Locate the cell with the specified text and output its (x, y) center coordinate. 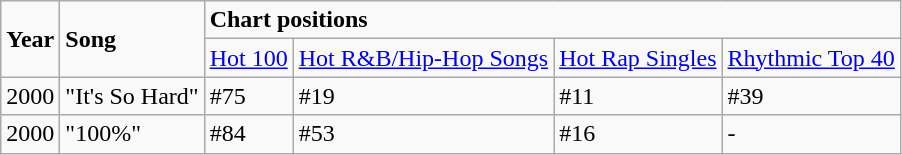
Hot Rap Singles (638, 58)
#75 (248, 96)
Hot 100 (248, 58)
#19 (423, 96)
Chart positions (552, 20)
#53 (423, 134)
Hot R&B/Hip-Hop Songs (423, 58)
- (811, 134)
Song (132, 39)
#11 (638, 96)
#84 (248, 134)
Year (30, 39)
Rhythmic Top 40 (811, 58)
"It's So Hard" (132, 96)
#16 (638, 134)
"100%" (132, 134)
#39 (811, 96)
